Identify which cell holds the provided text, then report its [x, y] central coordinate. 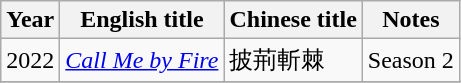
Season 2 [410, 60]
2022 [30, 60]
Year [30, 20]
Notes [410, 20]
披荊斬棘 [293, 60]
English title [142, 20]
Call Me by Fire [142, 60]
Chinese title [293, 20]
